For the text-containing cell, return its midpoint in (x, y) coordinate format. 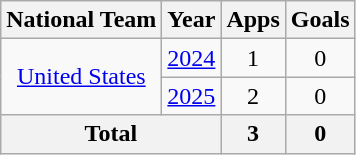
1 (253, 58)
2025 (192, 96)
Year (192, 20)
3 (253, 134)
2 (253, 96)
Goals (320, 20)
National Team (82, 20)
2024 (192, 58)
Total (111, 134)
United States (82, 77)
Apps (253, 20)
